Find where the given text appears and provide that cell's center as (x, y) coordinate. 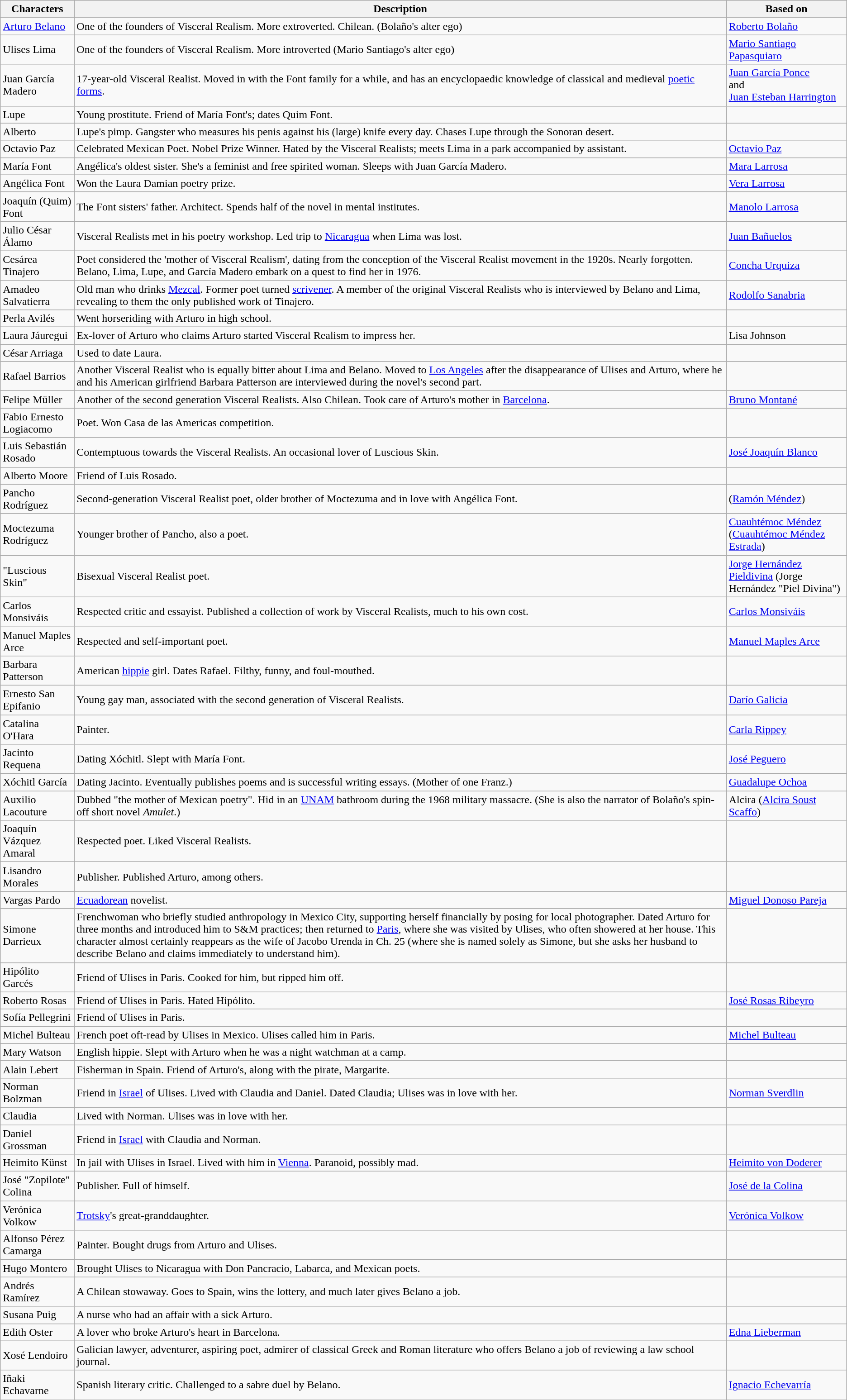
Painter. Bought drugs from Arturo and Ulises. (400, 1245)
José Joaquín Blanco (786, 452)
Ignacio Echevarría (786, 1385)
French poet oft-read by Ulises in Mexico. Ulises called him in Paris. (400, 1035)
"Luscious Skin" (37, 576)
Mara Larrosa (786, 166)
Hugo Montero (37, 1268)
Cuauhtémoc Méndez (Cuauhtémoc Méndez Estrada) (786, 534)
Alberto Moore (37, 476)
Young prostitute. Friend of María Font's; dates Quim Font. (400, 114)
A Chilean stowaway. Goes to Spain, wins the lottery, and much later gives Belano a job. (400, 1291)
Xóchitl García (37, 782)
Carla Rippey (786, 729)
Angélica's oldest sister. She's a feminist and free spirited woman. Sleeps with Juan García Madero. (400, 166)
Darío Galicia (786, 700)
Alberto (37, 132)
Iñaki Echavarne (37, 1385)
Dating Jacinto. Eventually publishes poems and is successful writing essays. (Mother of one Franz.) (400, 782)
Mario Santiago Papasquiaro (786, 50)
17-year-old Visceral Realist. Moved in with the Font family for a while, and has an encyclopaedic knowledge of classical and medieval poetic forms. (400, 85)
Contemptuous towards the Visceral Realists. An occasional lover of Luscious Skin. (400, 452)
Ecuadorean novelist. (400, 900)
Edna Lieberman (786, 1332)
Joaquín Vázquez Amaral (37, 841)
Publisher. Published Arturo, among others. (400, 877)
Ulises Lima (37, 50)
Norman Sverdlin (786, 1092)
Andrés Ramírez (37, 1291)
Jacinto Requena (37, 759)
Alfonso Pérez Camarga (37, 1245)
Heimito von Doderer (786, 1163)
Ex-lover of Arturo who claims Arturo started Visceral Realism to impress her. (400, 336)
Characters (37, 9)
English hippie. Slept with Arturo when he was a night watchman at a camp. (400, 1052)
The Font sisters' father. Architect. Spends half of the novel in mental institutes. (400, 206)
One of the founders of Visceral Realism. More introverted (Mario Santiago's alter ego) (400, 50)
Celebrated Mexican Poet. Nobel Prize Winner. Hated by the Visceral Realists; meets Lima in a park accompanied by assistant. (400, 149)
Rafael Barrios (37, 376)
Lupe's pimp. Gangster who measures his penis against his (large) knife every day. Chases Lupe through the Sonoran desert. (400, 132)
Poet. Won Casa de las Americas competition. (400, 423)
Friend of Ulises in Paris. Hated Hipólito. (400, 1000)
Juan Bañuelos (786, 236)
Auxilio Lacouture (37, 805)
José de la Colina (786, 1186)
Julio César Álamo (37, 236)
Juan García PonceandJuan Esteban Harrington (786, 85)
Used to date Laura. (400, 353)
Cesárea Tinajero (37, 265)
Miguel Donoso Pareja (786, 900)
Fisherman in Spain. Friend of Arturo's, along with the pirate, Margarite. (400, 1069)
Jorge Hernández Pieldivina (Jorge Hernández "Piel Divina") (786, 576)
Lived with Norman. Ulises was in love with her. (400, 1116)
A nurse who had an affair with a sick Arturo. (400, 1315)
One of the founders of Visceral Realism. More extroverted. Chilean. (Bolaño's alter ego) (400, 26)
Juan García Madero (37, 85)
Laura Jáuregui (37, 336)
Alcira (Alcira Soust Scaffo) (786, 805)
Perla Avilés (37, 319)
Simone Darrieux (37, 936)
Manolo Larrosa (786, 206)
Concha Urquiza (786, 265)
Edith Oster (37, 1332)
Description (400, 9)
Vargas Pardo (37, 900)
Catalina O'Hara (37, 729)
Arturo Belano (37, 26)
Guadalupe Ochoa (786, 782)
Amadeo Salvatierra (37, 295)
Second-generation Visceral Realist poet, older brother of Moctezuma and in love with Angélica Font. (400, 499)
Young gay man, associated with the second generation of Visceral Realists. (400, 700)
Respected poet. Liked Visceral Realists. (400, 841)
Rodolfo Sanabria (786, 295)
Roberto Bolaño (786, 26)
Went horseriding with Arturo in high school. (400, 319)
Lisandro Morales (37, 877)
Dating Xóchitl. Slept with María Font. (400, 759)
Friend in Israel with Claudia and Norman. (400, 1139)
Susana Puig (37, 1315)
Lisa Johnson (786, 336)
Angélica Font (37, 183)
Brought Ulises to Nicaragua with Don Pancracio, Labarca, and Mexican poets. (400, 1268)
Mary Watson (37, 1052)
Friend in Israel of Ulises. Lived with Claudia and Daniel. Dated Claudia; Ulises was in love with her. (400, 1092)
Respected critic and essayist. Published a collection of work by Visceral Realists, much to his own cost. (400, 612)
Joaquín (Quim) Font (37, 206)
Bruno Montané (786, 400)
Another of the second generation Visceral Realists. Also Chilean. Took care of Arturo's mother in Barcelona. (400, 400)
Sofía Pellegrini (37, 1018)
Alain Lebert (37, 1069)
American hippie girl. Dates Rafael. Filthy, funny, and foul-mouthed. (400, 671)
(Ramón Méndez) (786, 499)
Pancho Rodríguez (37, 499)
José "Zopilote" Colina (37, 1186)
Trotsky's great-granddaughter. (400, 1215)
Ernesto San Epifanio (37, 700)
Lupe (37, 114)
Claudia (37, 1116)
Fabio Ernesto Logiacomo (37, 423)
Luis Sebastián Rosado (37, 452)
Friend of Ulises in Paris. (400, 1018)
Younger brother of Pancho, also a poet. (400, 534)
Based on (786, 9)
Moctezuma Rodríguez (37, 534)
José Rosas Ribeyro (786, 1000)
Barbara Patterson (37, 671)
Friend of Ulises in Paris. Cooked for him, but ripped him off. (400, 977)
Daniel Grossman (37, 1139)
In jail with Ulises in Israel. Lived with him in Vienna. Paranoid, possibly mad. (400, 1163)
Publisher. Full of himself. (400, 1186)
César Arriaga (37, 353)
Felipe Müller (37, 400)
Hipólito Garcés (37, 977)
María Font (37, 166)
Won the Laura Damian poetry prize. (400, 183)
Painter. (400, 729)
Norman Bolzman (37, 1092)
Xosé Lendoiro (37, 1356)
Bisexual Visceral Realist poet. (400, 576)
A lover who broke Arturo's heart in Barcelona. (400, 1332)
Spanish literary critic. Challenged to a sabre duel by Belano. (400, 1385)
Friend of Luis Rosado. (400, 476)
Roberto Rosas (37, 1000)
José Peguero (786, 759)
Heimito Künst (37, 1163)
Vera Larrosa (786, 183)
Visceral Realists met in his poetry workshop. Led trip to Nicaragua when Lima was lost. (400, 236)
Respected and self-important poet. (400, 641)
